Return the [X, Y] coordinate for the center point of the cell that contains the specified text.  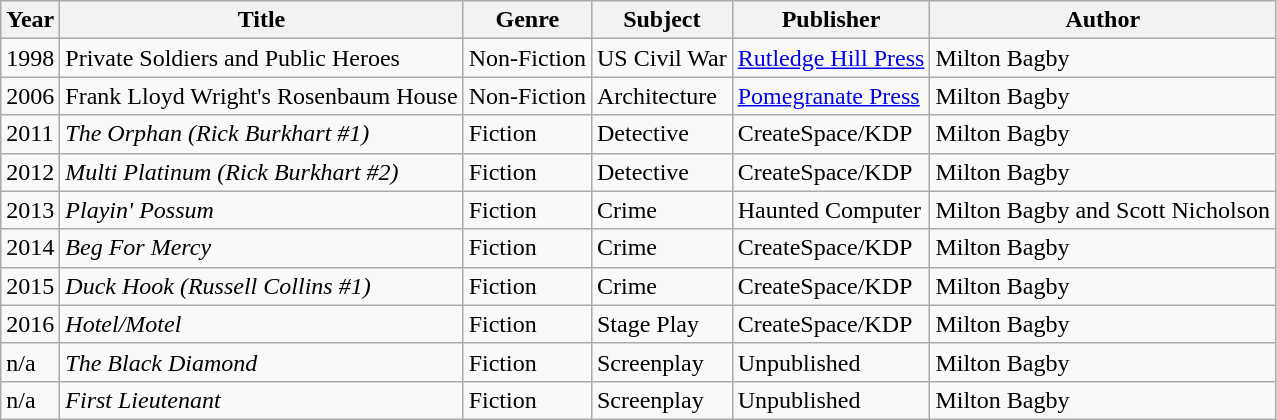
Duck Hook (Russell Collins #1) [262, 286]
Year [30, 20]
Beg For Mercy [262, 248]
Subject [662, 20]
Stage Play [662, 324]
Publisher [831, 20]
The Black Diamond [262, 362]
2016 [30, 324]
2015 [30, 286]
Rutledge Hill Press [831, 58]
Genre [527, 20]
2014 [30, 248]
Frank Lloyd Wright's Rosenbaum House [262, 96]
Pomegranate Press [831, 96]
2006 [30, 96]
Milton Bagby and Scott Nicholson [1103, 210]
The Orphan (Rick Burkhart #1) [262, 134]
Hotel/Motel [262, 324]
Haunted Computer [831, 210]
1998 [30, 58]
Title [262, 20]
Multi Platinum (Rick Burkhart #2) [262, 172]
First Lieutenant [262, 400]
2013 [30, 210]
Author [1103, 20]
US Civil War [662, 58]
Playin' Possum [262, 210]
Private Soldiers and Public Heroes [262, 58]
2011 [30, 134]
2012 [30, 172]
Architecture [662, 96]
